Detect which cell encompasses the target text, then output its (X, Y) center coordinate. 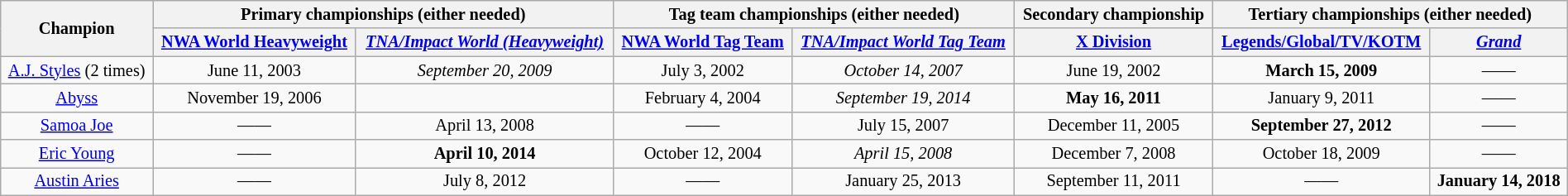
Tertiary championships (either needed) (1389, 14)
June 11, 2003 (255, 70)
January 25, 2013 (903, 181)
November 19, 2006 (255, 98)
July 3, 2002 (703, 70)
October 14, 2007 (903, 70)
February 4, 2004 (703, 98)
September 11, 2011 (1114, 181)
May 16, 2011 (1114, 98)
Samoa Joe (77, 126)
April 13, 2008 (485, 126)
June 19, 2002 (1114, 70)
April 15, 2008 (903, 154)
December 7, 2008 (1114, 154)
July 8, 2012 (485, 181)
March 15, 2009 (1322, 70)
September 19, 2014 (903, 98)
Abyss (77, 98)
September 20, 2009 (485, 70)
January 9, 2011 (1322, 98)
Eric Young (77, 154)
July 15, 2007 (903, 126)
TNA/Impact World (Heavyweight) (485, 42)
January 14, 2018 (1499, 181)
Legends/Global/TV/KOTM (1322, 42)
Primary championships (either needed) (384, 14)
December 11, 2005 (1114, 126)
TNA/Impact World Tag Team (903, 42)
NWA World Tag Team (703, 42)
X Division (1114, 42)
Tag team championships (either needed) (814, 14)
Grand (1499, 42)
April 10, 2014 (485, 154)
NWA World Heavyweight (255, 42)
Austin Aries (77, 181)
Secondary championship (1114, 14)
A.J. Styles (2 times) (77, 70)
September 27, 2012 (1322, 126)
Champion (77, 28)
October 18, 2009 (1322, 154)
October 12, 2004 (703, 154)
